Pinpoint the cell where the given text exists, returning its [x, y] midpoint coordinate. 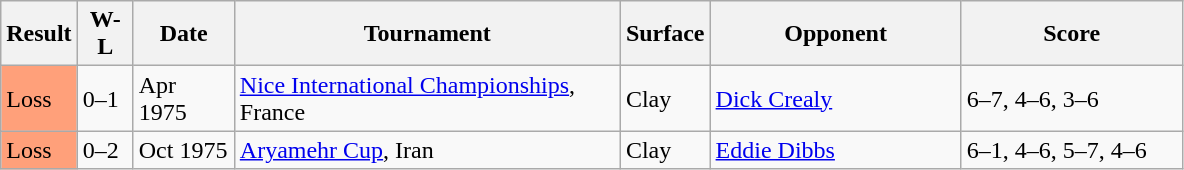
Result [39, 34]
0–2 [105, 150]
Apr 1975 [184, 98]
Opponent [836, 34]
6–7, 4–6, 3–6 [1072, 98]
Eddie Dibbs [836, 150]
Oct 1975 [184, 150]
W-L [105, 34]
Surface [665, 34]
Date [184, 34]
Dick Crealy [836, 98]
0–1 [105, 98]
Score [1072, 34]
Tournament [427, 34]
6–1, 4–6, 5–7, 4–6 [1072, 150]
Nice International Championships, France [427, 98]
Aryamehr Cup, Iran [427, 150]
